Detect which cell encompasses the target text, then output its (x, y) center coordinate. 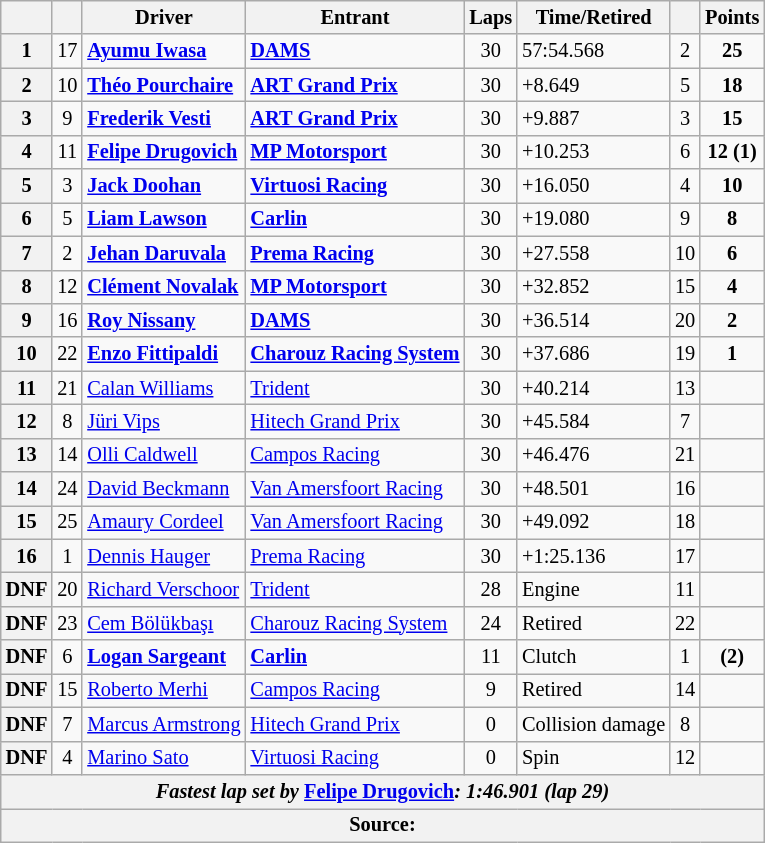
+37.686 (594, 354)
Time/Retired (594, 17)
Calan Williams (164, 388)
Cem Bölükbaşı (164, 623)
Marcus Armstrong (164, 724)
+32.852 (594, 287)
Jack Doohan (164, 186)
Théo Pourchaire (164, 85)
+8.649 (594, 85)
Driver (164, 17)
57:54.568 (594, 51)
+9.887 (594, 118)
Jehan Daruvala (164, 253)
+27.558 (594, 253)
Points (732, 17)
(2) (732, 657)
+1:25.136 (594, 556)
Entrant (356, 17)
+46.476 (594, 455)
23 (67, 623)
Jüri Vips (164, 421)
Liam Lawson (164, 219)
+19.080 (594, 219)
+10.253 (594, 152)
Laps (490, 17)
Logan Sargeant (164, 657)
+49.092 (594, 522)
Engine (594, 589)
Amaury Cordeel (164, 522)
Clément Novalak (164, 287)
Richard Verschoor (164, 589)
+16.050 (594, 186)
Spin (594, 758)
Ayumu Iwasa (164, 51)
Olli Caldwell (164, 455)
Fastest lap set by Felipe Drugovich: 1:46.901 (lap 29) (382, 791)
Roy Nissany (164, 320)
David Beckmann (164, 489)
+45.584 (594, 421)
Frederik Vesti (164, 118)
Felipe Drugovich (164, 152)
Enzo Fittipaldi (164, 354)
19 (685, 354)
Collision damage (594, 724)
Roberto Merhi (164, 690)
12 (1) (732, 152)
Source: (382, 825)
Clutch (594, 657)
+36.514 (594, 320)
Marino Sato (164, 758)
Dennis Hauger (164, 556)
28 (490, 589)
+48.501 (594, 489)
+40.214 (594, 388)
